Search for the cell housing the specified text and yield its [X, Y] center coordinate. 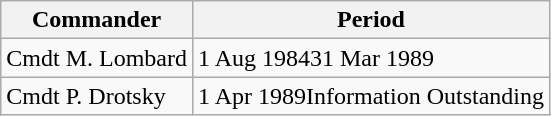
Cmdt M. Lombard [97, 58]
1 Apr 1989Information Outstanding [370, 96]
1 Aug 198431 Mar 1989 [370, 58]
Period [370, 20]
Commander [97, 20]
Cmdt P. Drotsky [97, 96]
